Scan for the cell matching the given text and deliver its [X, Y] coordinate at center. 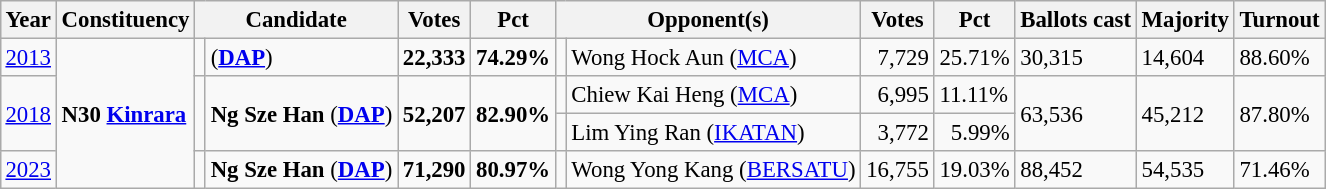
54,535 [1185, 170]
25.71% [974, 57]
Majority [1185, 20]
82.90% [514, 114]
3,772 [898, 133]
Candidate [296, 20]
7,729 [898, 57]
(DAP) [301, 57]
5.99% [974, 133]
22,333 [434, 57]
Constituency [125, 20]
63,536 [1076, 114]
Wong Hock Aun (MCA) [714, 57]
30,315 [1076, 57]
16,755 [898, 170]
80.97% [514, 170]
Turnout [1280, 20]
6,995 [898, 95]
Chiew Kai Heng (MCA) [714, 95]
14,604 [1185, 57]
2013 [28, 57]
11.11% [974, 95]
71.46% [1280, 170]
2023 [28, 170]
88,452 [1076, 170]
Opponent(s) [708, 20]
52,207 [434, 114]
N30 Kinrara [125, 113]
Ballots cast [1076, 20]
71,290 [434, 170]
88.60% [1280, 57]
Lim Ying Ran (IKATAN) [714, 133]
Wong Yong Kang (BERSATU) [714, 170]
2018 [28, 114]
74.29% [514, 57]
19.03% [974, 170]
45,212 [1185, 114]
87.80% [1280, 114]
Year [28, 20]
